Search for the cell housing the specified text and yield its (X, Y) center coordinate. 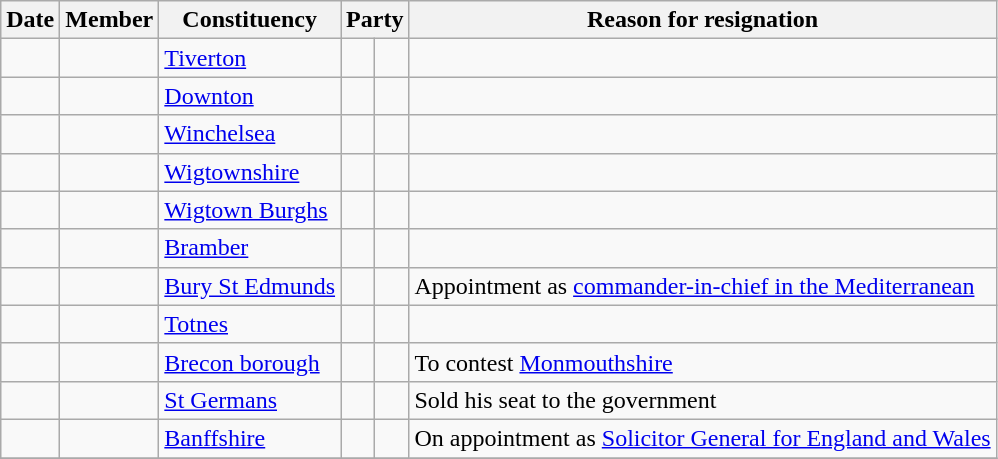
To contest Monmouthshire (702, 362)
Bury St Edmunds (250, 286)
St Germans (250, 400)
On appointment as Solicitor General for England and Wales (702, 438)
Bramber (250, 248)
Wigtownshire (250, 172)
Brecon borough (250, 362)
Reason for resignation (702, 20)
Member (110, 20)
Sold his seat to the government (702, 400)
Constituency (250, 20)
Party (375, 20)
Winchelsea (250, 134)
Totnes (250, 324)
Wigtown Burghs (250, 210)
Downton (250, 96)
Date (30, 20)
Tiverton (250, 58)
Appointment as commander-in-chief in the Mediterranean (702, 286)
Banffshire (250, 438)
